Scan for the cell matching the given text and deliver its [X, Y] coordinate at center. 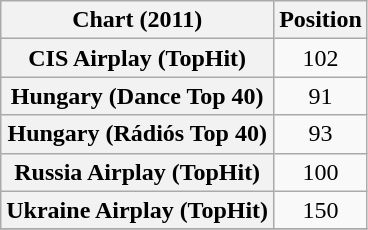
Russia Airplay (TopHit) [138, 172]
102 [321, 58]
100 [321, 172]
93 [321, 134]
Position [321, 20]
91 [321, 96]
Chart (2011) [138, 20]
Hungary (Rádiós Top 40) [138, 134]
Hungary (Dance Top 40) [138, 96]
CIS Airplay (TopHit) [138, 58]
Ukraine Airplay (TopHit) [138, 210]
150 [321, 210]
